Detect which cell encompasses the target text, then output its (X, Y) center coordinate. 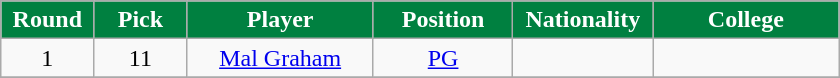
PG (443, 58)
Mal Graham (280, 58)
11 (140, 58)
Nationality (583, 20)
College (746, 20)
Position (443, 20)
Player (280, 20)
Round (48, 20)
Pick (140, 20)
1 (48, 58)
